Search for the cell housing the specified text and yield its (X, Y) center coordinate. 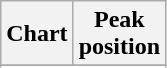
Chart (37, 34)
Peakposition (119, 34)
